Search for the cell housing the specified text and yield its (X, Y) center coordinate. 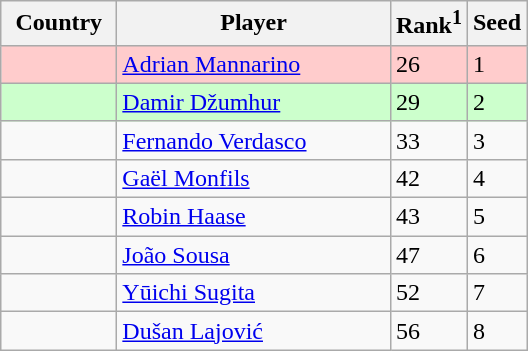
Gaël Monfils (254, 178)
Fernando Verdasco (254, 140)
Seed (496, 24)
29 (428, 102)
33 (428, 140)
43 (428, 217)
Rank1 (428, 24)
4 (496, 178)
42 (428, 178)
1 (496, 64)
Robin Haase (254, 217)
Yūichi Sugita (254, 293)
52 (428, 293)
56 (428, 331)
Damir Džumhur (254, 102)
Country (59, 24)
2 (496, 102)
Adrian Mannarino (254, 64)
Player (254, 24)
26 (428, 64)
5 (496, 217)
8 (496, 331)
Dušan Lajović (254, 331)
6 (496, 255)
João Sousa (254, 255)
47 (428, 255)
3 (496, 140)
7 (496, 293)
